Capture the cell that displays the provided text and extract its [x, y] central coordinate. 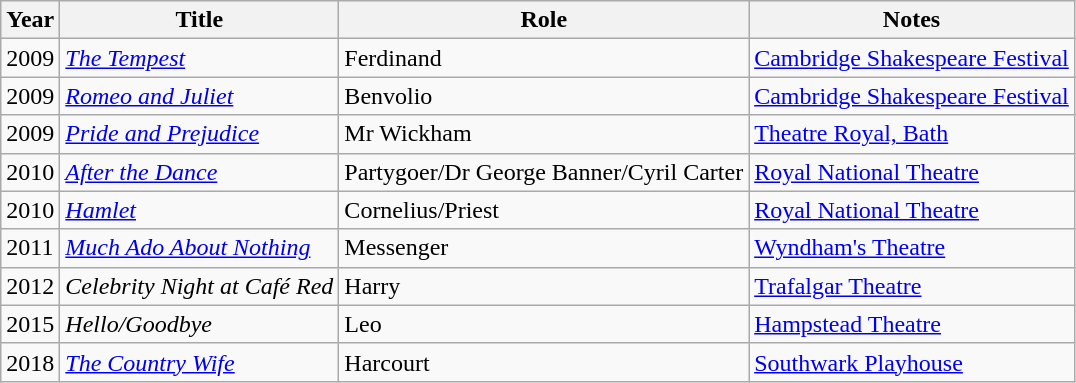
Celebrity Night at Café Red [200, 286]
Southwark Playhouse [912, 362]
Benvolio [544, 96]
The Country Wife [200, 362]
Partygoer/Dr George Banner/Cyril Carter [544, 172]
Wyndham's Theatre [912, 248]
After the Dance [200, 172]
Hampstead Theatre [912, 324]
Much Ado About Nothing [200, 248]
Notes [912, 20]
Cornelius/Priest [544, 210]
Leo [544, 324]
2015 [30, 324]
Title [200, 20]
Year [30, 20]
2011 [30, 248]
Role [544, 20]
Harry [544, 286]
Trafalgar Theatre [912, 286]
Messenger [544, 248]
Hello/Goodbye [200, 324]
Harcourt [544, 362]
2018 [30, 362]
Hamlet [200, 210]
2012 [30, 286]
Theatre Royal, Bath [912, 134]
Pride and Prejudice [200, 134]
Mr Wickham [544, 134]
Ferdinand [544, 58]
Romeo and Juliet [200, 96]
The Tempest [200, 58]
